For the text-containing cell, return its midpoint in [x, y] coordinate format. 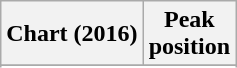
Chart (2016) [72, 34]
Peakposition [189, 34]
